Detect which cell encompasses the target text, then output its [x, y] center coordinate. 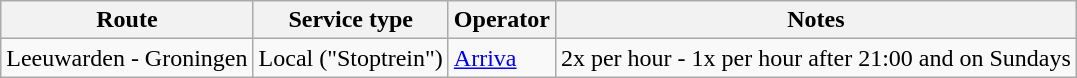
Operator [502, 20]
Service type [350, 20]
Route [127, 20]
Notes [816, 20]
Leeuwarden - Groningen [127, 58]
2x per hour - 1x per hour after 21:00 and on Sundays [816, 58]
Local ("Stoptrein") [350, 58]
Arriva [502, 58]
